From the cell containing the given text, extract its center point as (x, y) coordinate. 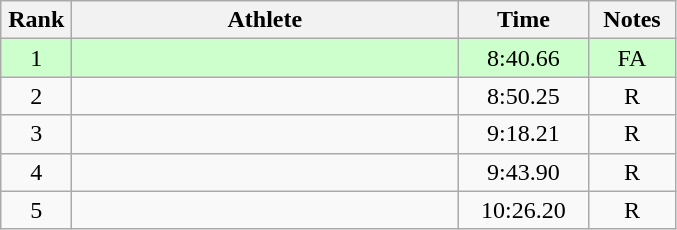
Athlete (265, 20)
Time (524, 20)
8:50.25 (524, 96)
1 (36, 58)
Rank (36, 20)
8:40.66 (524, 58)
9:43.90 (524, 172)
9:18.21 (524, 134)
3 (36, 134)
2 (36, 96)
10:26.20 (524, 210)
Notes (632, 20)
4 (36, 172)
5 (36, 210)
FA (632, 58)
